From the cell containing the given text, extract its center point as (x, y) coordinate. 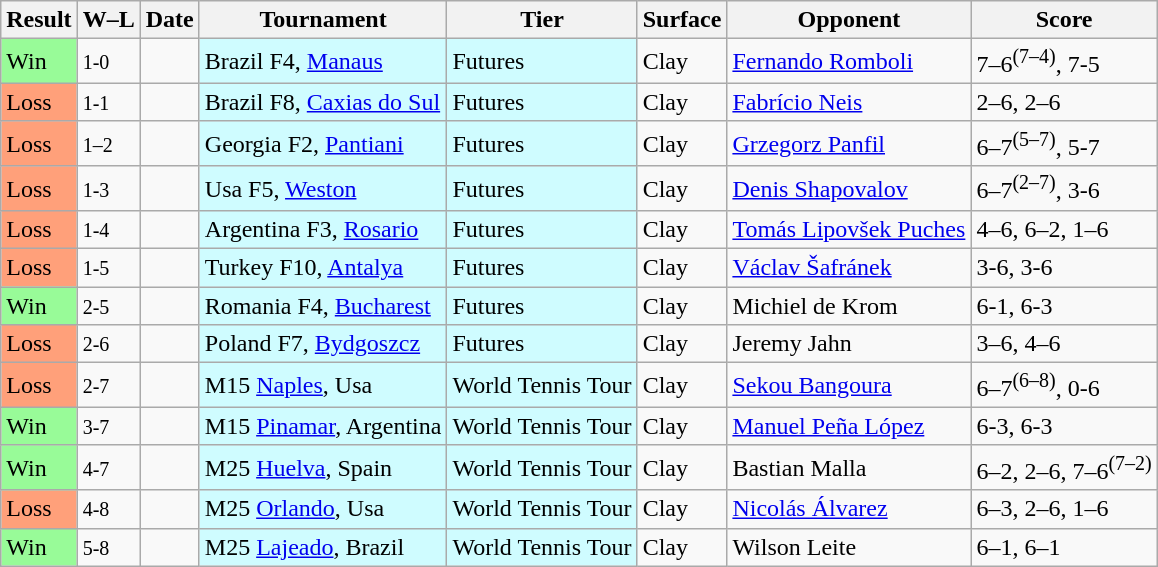
6–7(2–7), 3-6 (1064, 188)
M25 Lajeado, Brazil (323, 547)
Result (39, 20)
Fernando Romboli (849, 62)
1-4 (108, 230)
Nicolás Álvarez (849, 509)
6-3, 6-3 (1064, 426)
Argentina F3, Rosario (323, 230)
Brazil F8, Caxias do Sul (323, 102)
Tournament (323, 20)
Date (170, 20)
1-5 (108, 268)
M25 Huelva, Spain (323, 468)
Score (1064, 20)
1–2 (108, 144)
2-7 (108, 386)
Manuel Peña López (849, 426)
1-0 (108, 62)
1-1 (108, 102)
3-7 (108, 426)
Denis Shapovalov (849, 188)
Surface (682, 20)
4–6, 6–2, 1–6 (1064, 230)
Opponent (849, 20)
5-8 (108, 547)
Usa F5, Weston (323, 188)
Fabrício Neis (849, 102)
Tier (542, 20)
M25 Orlando, Usa (323, 509)
Romania F4, Bucharest (323, 306)
Brazil F4, Manaus (323, 62)
M15 Naples, Usa (323, 386)
6–1, 6–1 (1064, 547)
6–7(5–7), 5-7 (1064, 144)
Václav Šafránek (849, 268)
2-6 (108, 344)
3-6, 3-6 (1064, 268)
Poland F7, Bydgoszcz (323, 344)
Bastian Malla (849, 468)
3–6, 4–6 (1064, 344)
2-5 (108, 306)
6-1, 6-3 (1064, 306)
W–L (108, 20)
Michiel de Krom (849, 306)
Tomás Lipovšek Puches (849, 230)
Grzegorz Panfil (849, 144)
Wilson Leite (849, 547)
M15 Pinamar, Argentina (323, 426)
Jeremy Jahn (849, 344)
6–2, 2–6, 7–6(7–2) (1064, 468)
6–7(6–8), 0-6 (1064, 386)
6–3, 2–6, 1–6 (1064, 509)
1-3 (108, 188)
Sekou Bangoura (849, 386)
Georgia F2, Pantiani (323, 144)
7–6(7–4), 7-5 (1064, 62)
4-8 (108, 509)
2–6, 2–6 (1064, 102)
4-7 (108, 468)
Turkey F10, Antalya (323, 268)
